Return (X, Y) of the center of cell containing provided text 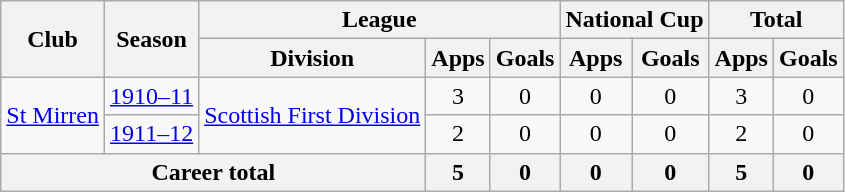
Career total (214, 172)
Total (776, 20)
Club (53, 39)
St Mirren (53, 115)
League (380, 20)
Division (312, 58)
Scottish First Division (312, 115)
1910–11 (151, 96)
National Cup (634, 20)
1911–12 (151, 134)
Season (151, 39)
